Determine the (X, Y) coordinate at the center of the cell enclosing the given text.  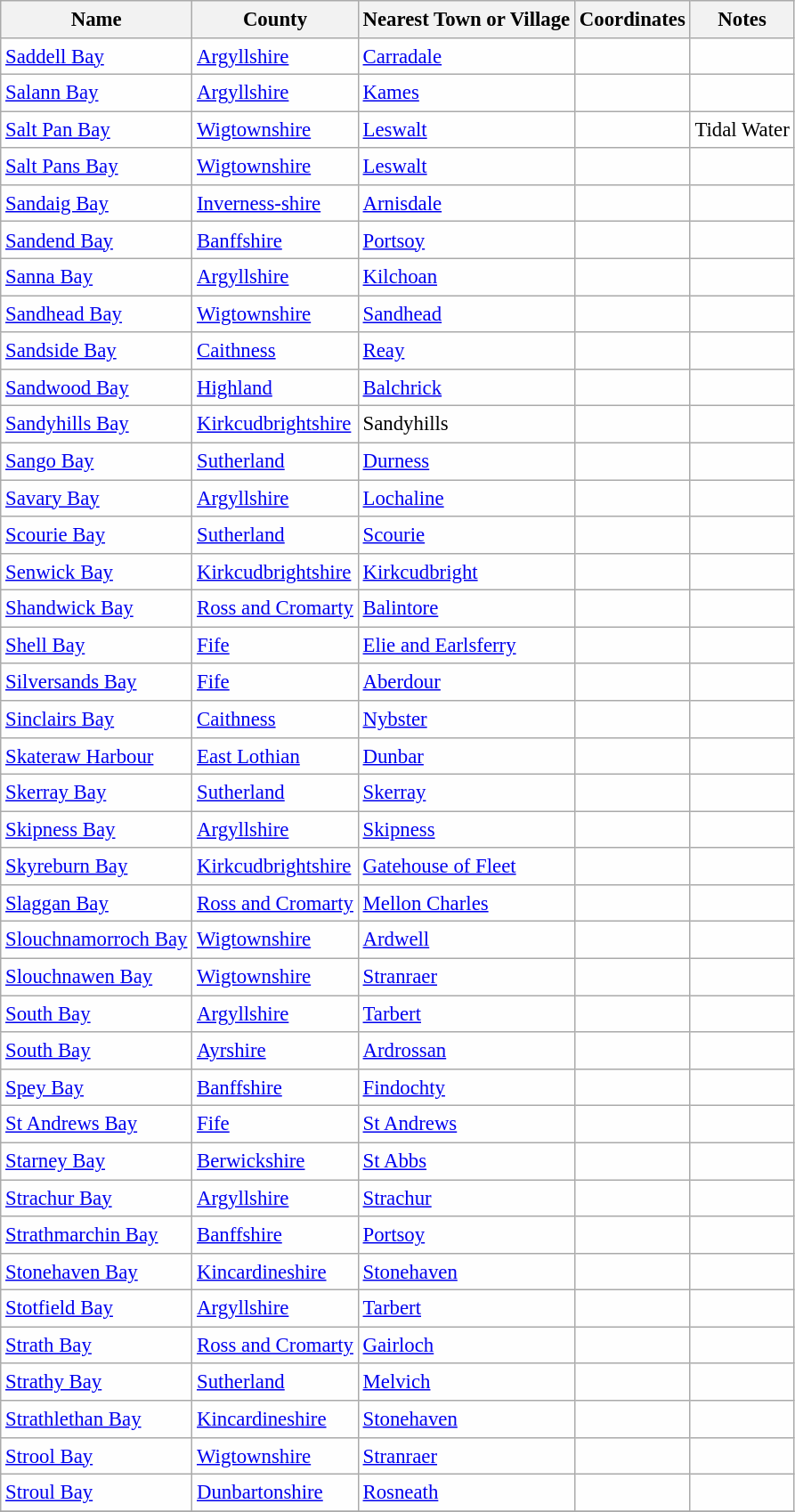
Stotfield Bay (96, 1309)
Carradale (466, 55)
Dunbartonshire (276, 1492)
Skateraw Harbour (96, 755)
Reay (466, 351)
Ardrossan (466, 1051)
Sandhead Bay (96, 313)
Spey Bay (96, 1088)
Strachur Bay (96, 1199)
Skerray Bay (96, 793)
Gairloch (466, 1345)
Skipness (466, 830)
Balchrick (466, 388)
Strachur (466, 1199)
Sandyhills (466, 424)
Rosneath (466, 1492)
Inverness-shire (276, 203)
Silversands Bay (96, 682)
Sandyhills Bay (96, 424)
Strathmarchin Bay (96, 1234)
Nearest Town or Village (466, 20)
Ayrshire (276, 1051)
Scourie Bay (96, 534)
St Abbs (466, 1161)
Sandside Bay (96, 351)
Slouchnamorroch Bay (96, 940)
Saddell Bay (96, 55)
Highland (276, 388)
Salt Pan Bay (96, 130)
Starney Bay (96, 1161)
St Andrews (466, 1124)
Sinclairs Bay (96, 719)
Nybster (466, 719)
Aberdour (466, 682)
County (276, 20)
Sandend Bay (96, 240)
Strath Bay (96, 1345)
Stonehaven Bay (96, 1272)
Gatehouse of Fleet (466, 866)
Tidal Water (742, 130)
Slouchnawen Bay (96, 976)
Savary Bay (96, 499)
Name (96, 20)
Strathy Bay (96, 1382)
Kames (466, 93)
Salt Pans Bay (96, 166)
Mellon Charles (466, 903)
Sandaig Bay (96, 203)
Melvich (466, 1382)
Kirkcudbright (466, 572)
Berwickshire (276, 1161)
Dunbar (466, 755)
Scourie (466, 534)
Skyreburn Bay (96, 866)
Ardwell (466, 940)
Sandhead (466, 313)
Notes (742, 20)
Elie and Earlsferry (466, 645)
Strathlethan Bay (96, 1419)
Slaggan Bay (96, 903)
St Andrews Bay (96, 1124)
Sanna Bay (96, 278)
Skerray (466, 793)
Lochaline (466, 499)
Sango Bay (96, 461)
Kilchoan (466, 278)
Senwick Bay (96, 572)
Balintore (466, 609)
Durness (466, 461)
Sandwood Bay (96, 388)
Strool Bay (96, 1455)
Shandwick Bay (96, 609)
Salann Bay (96, 93)
Skipness Bay (96, 830)
Coordinates (633, 20)
East Lothian (276, 755)
Stroul Bay (96, 1492)
Arnisdale (466, 203)
Shell Bay (96, 645)
Findochty (466, 1088)
